Extract the [X, Y] coordinate from the center of the cell holding the provided text.  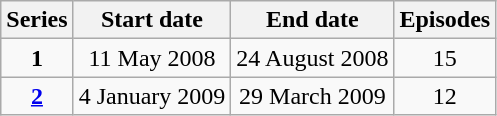
12 [445, 96]
End date [312, 20]
15 [445, 58]
11 May 2008 [152, 58]
1 [37, 58]
Episodes [445, 20]
Start date [152, 20]
4 January 2009 [152, 96]
24 August 2008 [312, 58]
2 [37, 96]
29 March 2009 [312, 96]
Series [37, 20]
